Locate the cell with the specified text and output its (x, y) center coordinate. 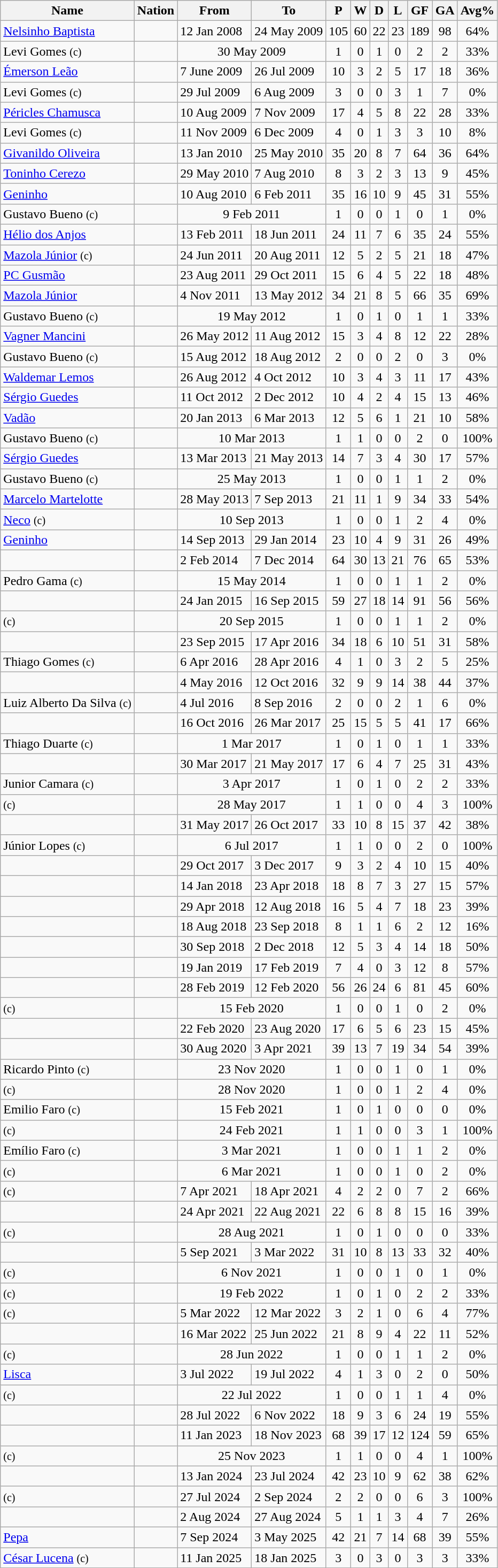
44 (445, 682)
Thiago Gomes (c) (67, 662)
12 Jan 2008 (215, 31)
29 Jan 2014 (289, 540)
15 Aug 2012 (215, 357)
6 Nov 2021 (252, 1273)
Pepa (67, 1537)
23 Jul 2024 (289, 1476)
37 (420, 825)
Avg% (478, 11)
62 (420, 1476)
25 Nov 2023 (252, 1456)
23 Sep 2015 (215, 642)
6 Mar 2013 (289, 418)
Hélio dos Anjos (67, 234)
7 Apr 2021 (215, 1191)
41 (420, 723)
D (379, 11)
César Lucena (c) (67, 1558)
28 Apr 2016 (289, 662)
Mazola Júnior (67, 296)
18 Aug 2018 (215, 927)
15 Feb 2020 (252, 1008)
29 Apr 2018 (215, 906)
24 Apr 2021 (215, 1211)
Emílio Faro (c) (67, 1150)
28 Feb 2019 (215, 988)
16 Mar 2022 (215, 1334)
Neco (c) (67, 519)
26 Mar 2017 (289, 723)
65% (478, 1435)
21 May 2017 (289, 764)
105 (339, 31)
56% (478, 601)
P (339, 11)
47% (478, 255)
Waldemar Lemos (67, 377)
Émerson Leão (67, 72)
22 Feb 2020 (215, 1028)
1 Mar 2017 (252, 743)
3 Dec 2017 (289, 865)
8 Sep 2016 (289, 703)
W (360, 11)
27 Jul 2024 (215, 1496)
69% (478, 296)
11 Nov 2009 (215, 133)
29 Oct 2011 (289, 275)
26 Oct 2017 (289, 825)
6 Dec 2009 (289, 133)
11 Jan 2025 (215, 1558)
30 Mar 2017 (215, 764)
16 Oct 2016 (215, 723)
13 Feb 2011 (215, 234)
14 Jan 2018 (215, 886)
20 Jan 2013 (215, 418)
3 Jul 2022 (215, 1374)
Lisca (67, 1374)
25 May 2013 (252, 479)
21 May 2013 (289, 458)
12 Oct 2016 (289, 682)
Name (67, 11)
54% (478, 499)
10 Mar 2013 (252, 438)
25% (478, 662)
15 May 2014 (252, 580)
54 (445, 1049)
16% (478, 927)
31 May 2017 (215, 825)
29 Jul 2009 (215, 92)
6 Apr 2016 (215, 662)
24 Jan 2015 (215, 601)
22 Jul 2022 (252, 1395)
15 Feb 2021 (252, 1110)
18 Nov 2023 (289, 1435)
3 Mar 2022 (289, 1252)
12 Feb 2020 (289, 988)
3 Apr 2021 (289, 1049)
8% (478, 133)
4 May 2016 (215, 682)
30 Sep 2018 (215, 947)
Nelsinho Baptista (67, 31)
12 Aug 2018 (289, 906)
11 Aug 2012 (289, 336)
Marcelo Martelotte (67, 499)
3 Mar 2021 (252, 1150)
20 Sep 2015 (252, 621)
Emilio Faro (c) (67, 1110)
6 Jul 2017 (252, 845)
7 Nov 2009 (289, 112)
6 Aug 2009 (289, 92)
13 Mar 2013 (215, 458)
Givanildo Oliveira (67, 153)
4 Oct 2012 (289, 377)
6 Nov 2022 (289, 1415)
28 Jun 2022 (252, 1354)
38% (478, 825)
Vagner Mancini (67, 336)
20 Aug 2011 (289, 255)
26 Jul 2009 (289, 72)
28 (445, 112)
25 Jun 2022 (289, 1334)
6 Feb 2011 (289, 194)
18 Jun 2011 (289, 234)
7 Aug 2010 (289, 173)
7 Sep 2013 (289, 499)
26 Aug 2012 (215, 377)
2 Sep 2024 (289, 1496)
13 Jan 2024 (215, 1476)
24 Feb 2021 (252, 1130)
From (215, 11)
7 Sep 2024 (215, 1537)
2 Feb 2014 (215, 560)
66 (420, 296)
14 Sep 2013 (215, 540)
124 (420, 1435)
22 Aug 2021 (289, 1211)
PC Gusmão (67, 275)
GA (445, 11)
28 May 2017 (252, 804)
18 Apr 2021 (289, 1191)
36 (445, 153)
19 Jul 2022 (289, 1374)
98 (445, 31)
28 Aug 2021 (252, 1232)
7 Dec 2014 (289, 560)
26 May 2012 (215, 336)
28 Jul 2022 (215, 1415)
5 Sep 2021 (215, 1252)
Pedro Gama (c) (67, 580)
46% (478, 397)
Nation (155, 11)
10 Aug 2009 (215, 112)
53% (478, 560)
10 Sep 2013 (252, 519)
Junior Camara (c) (67, 784)
27 Aug 2024 (289, 1517)
Mazola Júnior (c) (67, 255)
26% (478, 1517)
3 May 2025 (289, 1537)
65 (445, 560)
2 Aug 2024 (215, 1517)
18 Aug 2012 (289, 357)
60 (360, 31)
20 (360, 153)
9 Feb 2011 (252, 214)
28 May 2013 (215, 499)
30 Aug 2020 (215, 1049)
51 (420, 642)
16 Sep 2015 (289, 601)
24 Jun 2011 (215, 255)
29 May 2010 (215, 173)
12 Mar 2022 (289, 1313)
52% (478, 1334)
Toninho Cerezo (67, 173)
11 Oct 2012 (215, 397)
19 May 2012 (252, 316)
Thiago Duarte (c) (67, 743)
24 May 2009 (289, 31)
GF (420, 11)
10 Aug 2010 (215, 194)
77% (478, 1313)
4 Jul 2016 (215, 703)
19 Jan 2019 (215, 967)
28 Nov 2020 (252, 1089)
23 Sep 2018 (289, 927)
25 May 2010 (289, 153)
2 Dec 2018 (289, 947)
5 Mar 2022 (215, 1313)
2 Dec 2012 (289, 397)
11 Jan 2023 (215, 1435)
17 Feb 2019 (289, 967)
3 Apr 2017 (252, 784)
23 Aug 2020 (289, 1028)
189 (420, 31)
Júnior Lopes (c) (67, 845)
17 Apr 2016 (289, 642)
L (398, 11)
81 (420, 988)
7 June 2009 (215, 72)
13 May 2012 (289, 296)
Luiz Alberto Da Silva (c) (67, 703)
48% (478, 275)
30 May 2009 (252, 51)
23 Nov 2020 (252, 1069)
To (289, 11)
23 Apr 2018 (289, 886)
Ricardo Pinto (c) (67, 1069)
19 Feb 2022 (252, 1293)
13 Jan 2010 (215, 153)
23 Aug 2011 (215, 275)
29 Oct 2017 (215, 865)
49% (478, 540)
76 (420, 560)
6 Mar 2021 (252, 1171)
Péricles Chamusca (67, 112)
4 Nov 2011 (215, 296)
37% (478, 682)
62% (478, 1476)
Vadão (67, 418)
28% (478, 336)
91 (420, 601)
60% (478, 988)
18 Jan 2025 (289, 1558)
36% (478, 72)
